Return the [x, y] coordinate for the center point of the cell that contains the specified text.  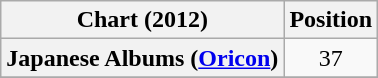
Chart (2012) [142, 20]
Position [331, 20]
Japanese Albums (Oricon) [142, 58]
37 [331, 58]
